For the text-containing cell, return its midpoint in (X, Y) coordinate format. 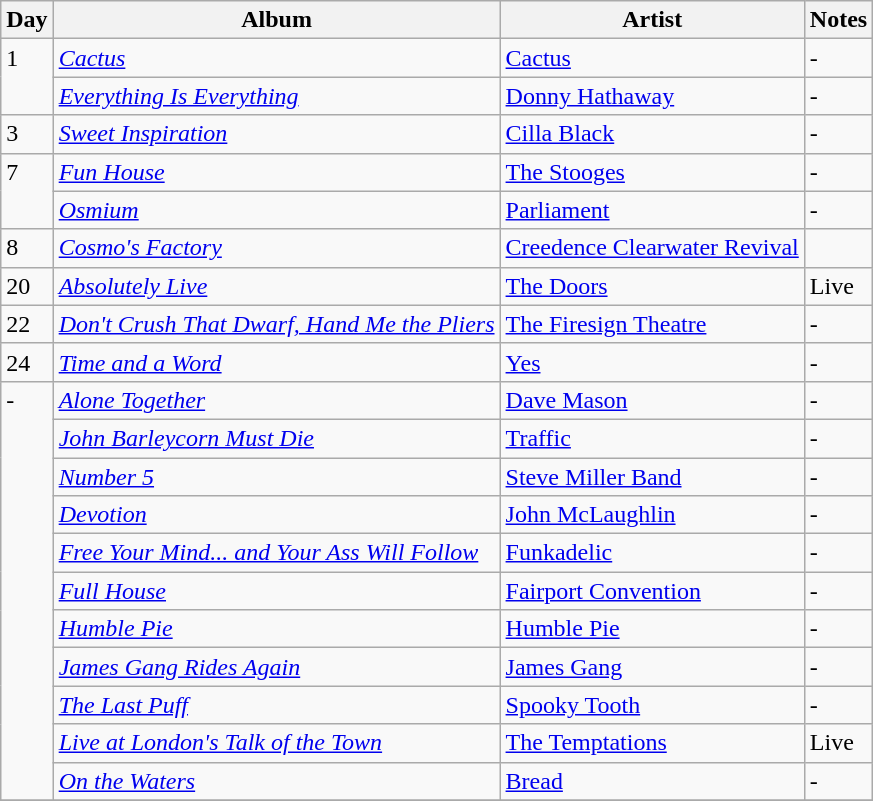
Number 5 (276, 477)
The Temptations (652, 743)
Alone Together (276, 400)
Dave Mason (652, 400)
Time and a Word (276, 362)
Creedence Clearwater Revival (652, 248)
20 (27, 286)
Osmium (276, 210)
Spooky Tooth (652, 705)
The Stooges (652, 172)
Devotion (276, 515)
Notes (838, 20)
Cilla Black (652, 134)
Fun House (276, 172)
Cosmo's Factory (276, 248)
Traffic (652, 438)
Absolutely Live (276, 286)
John Barleycorn Must Die (276, 438)
Bread (652, 781)
Don't Crush That Dwarf, Hand Me the Pliers (276, 324)
Full House (276, 591)
Live at London's Talk of the Town (276, 743)
The Firesign Theatre (652, 324)
22 (27, 324)
Yes (652, 362)
James Gang Rides Again (276, 667)
1 (27, 77)
Parliament (652, 210)
Artist (652, 20)
Day (27, 20)
Everything Is Everything (276, 96)
Free Your Mind... and Your Ass Will Follow (276, 553)
John McLaughlin (652, 515)
Funkadelic (652, 553)
Album (276, 20)
The Last Puff (276, 705)
24 (27, 362)
Steve Miller Band (652, 477)
8 (27, 248)
7 (27, 191)
The Doors (652, 286)
Donny Hathaway (652, 96)
James Gang (652, 667)
3 (27, 134)
Sweet Inspiration (276, 134)
On the Waters (276, 781)
Fairport Convention (652, 591)
